Find where the given text appears and provide that cell's center as (X, Y) coordinate. 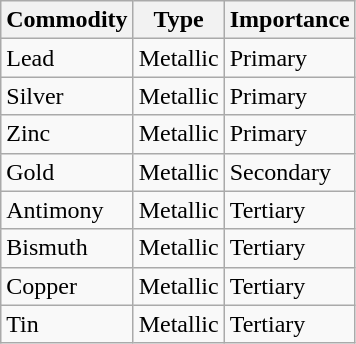
Silver (67, 96)
Importance (290, 20)
Zinc (67, 134)
Gold (67, 172)
Tin (67, 324)
Copper (67, 286)
Commodity (67, 20)
Bismuth (67, 248)
Secondary (290, 172)
Type (178, 20)
Lead (67, 58)
Antimony (67, 210)
